Identify which cell holds the provided text, then report its (x, y) central coordinate. 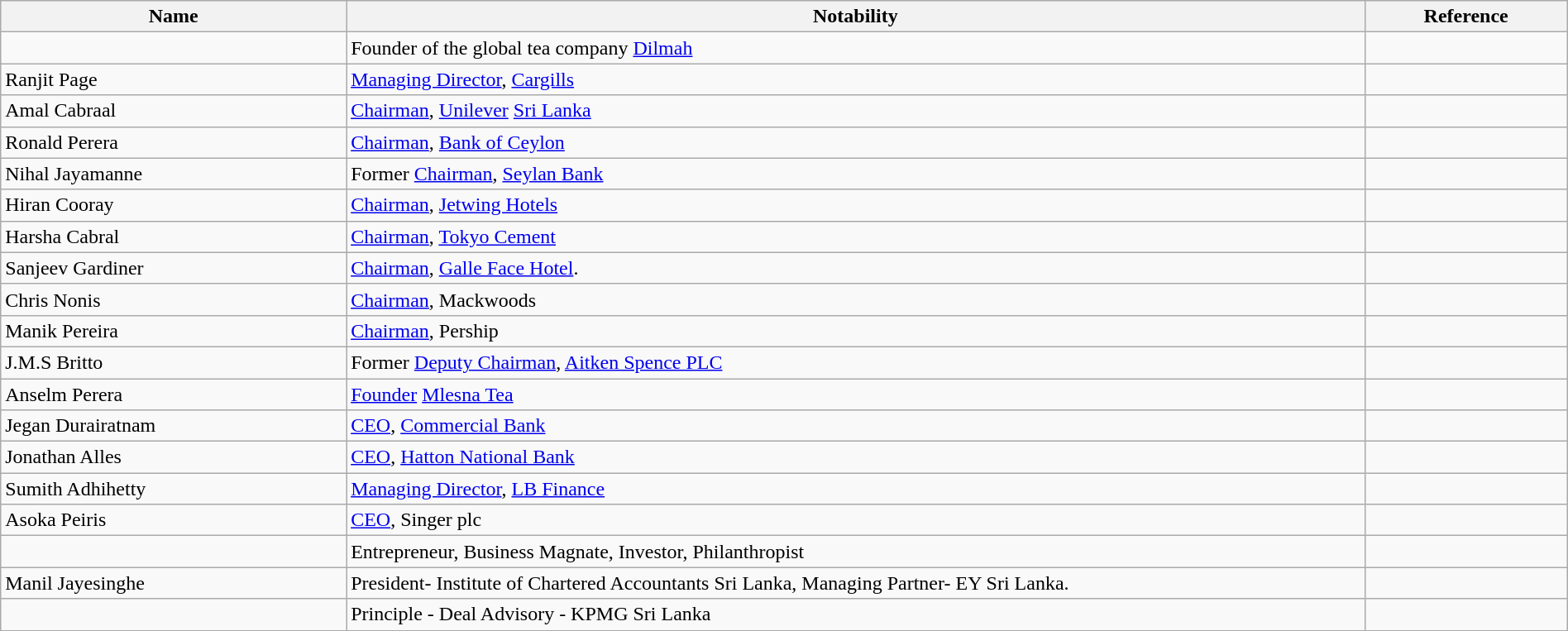
Harsha Cabral (174, 237)
Notability (855, 17)
CEO, Commercial Bank (855, 426)
J.M.S Britto (174, 362)
Hiran Cooray (174, 205)
Chairman, Unilever Sri Lanka (855, 111)
Chairman, Mackwoods (855, 299)
CEO, Hatton National Bank (855, 457)
Manil Jayesinghe (174, 583)
Managing Director, LB Finance (855, 489)
Chairman, Galle Face Hotel. (855, 268)
Founder of the global tea company Dilmah (855, 48)
Sanjeev Gardiner (174, 268)
Managing Director, Cargills (855, 79)
CEO, Singer plc (855, 520)
Amal Cabraal (174, 111)
Ranjit Page (174, 79)
Sumith Adhihetty (174, 489)
Ronald Perera (174, 142)
Jegan Durairatnam (174, 426)
Principle - Deal Advisory - KPMG Sri Lanka (855, 614)
Asoka Peiris (174, 520)
Chris Nonis (174, 299)
Manik Pereira (174, 331)
Founder Mlesna Tea (855, 394)
Former Deputy Chairman, Aitken Spence PLC (855, 362)
President- Institute of Chartered Accountants Sri Lanka, Managing Partner- EY Sri Lanka. (855, 583)
Chairman, Jetwing Hotels (855, 205)
Chairman, Pership (855, 331)
Jonathan Alles (174, 457)
Entrepreneur, Business Magnate, Investor, Philanthropist (855, 552)
Former Chairman, Seylan Bank (855, 174)
Name (174, 17)
Nihal Jayamanne (174, 174)
Anselm Perera (174, 394)
Chairman, Bank of Ceylon (855, 142)
Reference (1465, 17)
Chairman, Tokyo Cement (855, 237)
